Capture the cell that displays the provided text and extract its [X, Y] central coordinate. 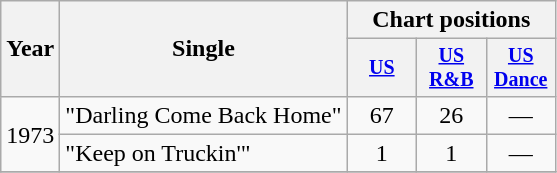
"Keep on Truckin'" [204, 153]
26 [452, 115]
"Darling Come Back Home" [204, 115]
1973 [30, 134]
67 [382, 115]
Single [204, 49]
Year [30, 49]
US [382, 68]
USDance [520, 68]
Chart positions [451, 20]
USR&B [452, 68]
